Return the [X, Y] coordinate for the center point of the cell that contains the specified text.  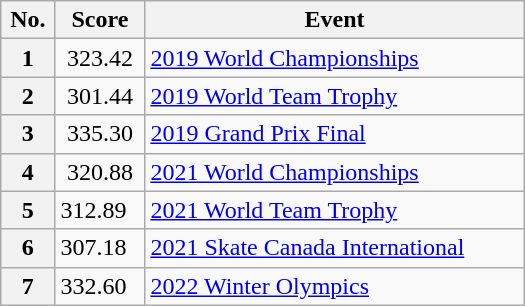
2019 World Championships [334, 58]
4 [28, 172]
2021 Skate Canada International [334, 248]
No. [28, 20]
335.30 [100, 134]
312.89 [100, 210]
2019 Grand Prix Final [334, 134]
2019 World Team Trophy [334, 96]
1 [28, 58]
320.88 [100, 172]
3 [28, 134]
301.44 [100, 96]
323.42 [100, 58]
Score [100, 20]
2 [28, 96]
2021 World Championships [334, 172]
6 [28, 248]
307.18 [100, 248]
Event [334, 20]
2021 World Team Trophy [334, 210]
332.60 [100, 286]
7 [28, 286]
5 [28, 210]
2022 Winter Olympics [334, 286]
